Output the [x, y] coordinate of the center of the cell containing the given text.  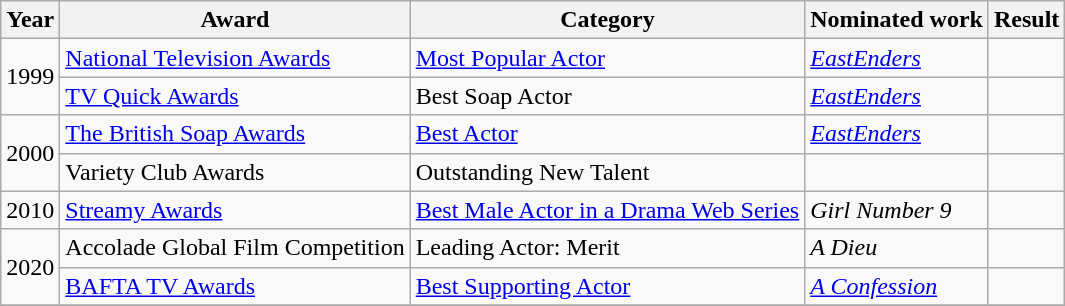
2000 [30, 153]
Most Popular Actor [608, 58]
Best Male Actor in a Drama Web Series [608, 210]
Girl Number 9 [897, 210]
Result [1026, 20]
2020 [30, 267]
Year [30, 20]
Leading Actor: Merit [608, 248]
Outstanding New Talent [608, 172]
The British Soap Awards [235, 134]
Best Soap Actor [608, 96]
TV Quick Awards [235, 96]
1999 [30, 77]
A Confession [897, 286]
Accolade Global Film Competition [235, 248]
A Dieu [897, 248]
Nominated work [897, 20]
2010 [30, 210]
BAFTA TV Awards [235, 286]
Award [235, 20]
Best Supporting Actor [608, 286]
Category [608, 20]
Variety Club Awards [235, 172]
National Television Awards [235, 58]
Streamy Awards [235, 210]
Best Actor [608, 134]
